Identify which cell holds the provided text, then report its (X, Y) central coordinate. 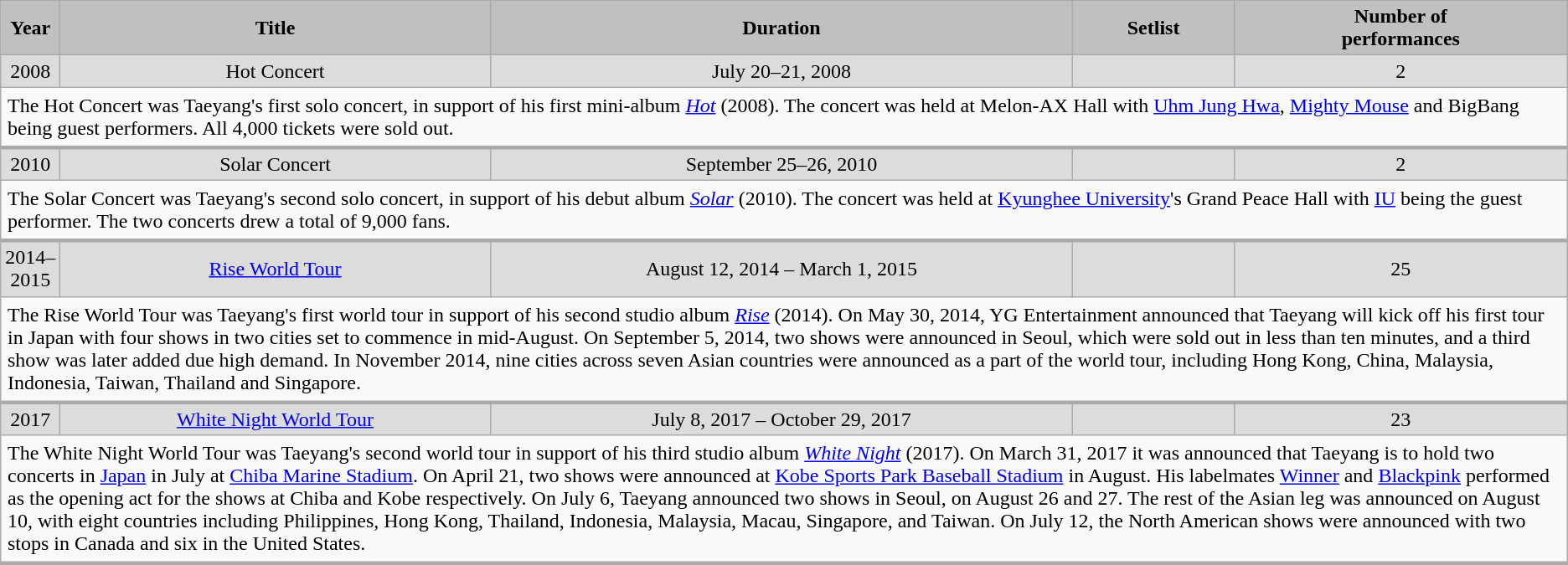
Duration (781, 28)
Year (30, 28)
August 12, 2014 – March 1, 2015 (781, 268)
2017 (30, 419)
Solar Concert (275, 164)
Title (275, 28)
Setlist (1154, 28)
2010 (30, 164)
Number ofperformances (1400, 28)
White Night World Tour (275, 419)
July 8, 2017 – October 29, 2017 (781, 419)
Hot Concert (275, 71)
2014–2015 (30, 268)
2008 (30, 71)
25 (1400, 268)
July 20–21, 2008 (781, 71)
September 25–26, 2010 (781, 164)
Rise World Tour (275, 268)
23 (1400, 419)
